Pinpoint the cell where the given text exists, returning its (X, Y) midpoint coordinate. 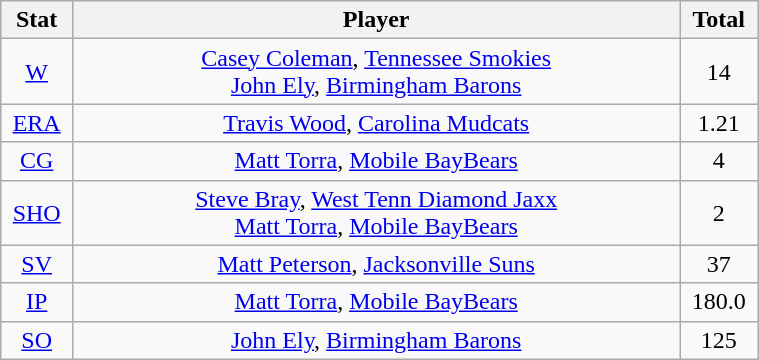
SHO (37, 212)
14 (719, 72)
2 (719, 212)
Steve Bray, West Tenn Diamond Jaxx Matt Torra, Mobile BayBears (376, 212)
ERA (37, 123)
37 (719, 264)
Player (376, 20)
Stat (37, 20)
John Ely, Birmingham Barons (376, 340)
Travis Wood, Carolina Mudcats (376, 123)
Matt Peterson, Jacksonville Suns (376, 264)
4 (719, 161)
Casey Coleman, Tennessee Smokies John Ely, Birmingham Barons (376, 72)
CG (37, 161)
IP (37, 302)
W (37, 72)
1.21 (719, 123)
180.0 (719, 302)
Total (719, 20)
SV (37, 264)
125 (719, 340)
SO (37, 340)
